Output the [x, y] coordinate of the center of the cell containing the given text.  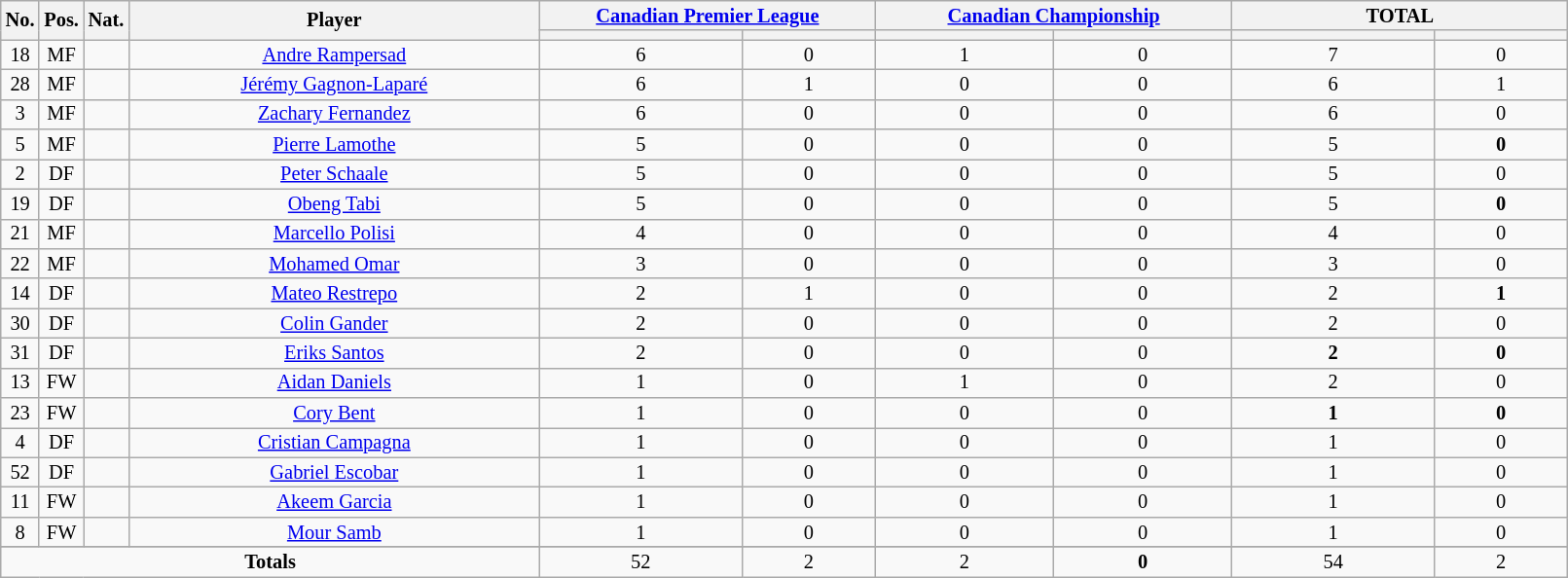
30 [20, 323]
7 [1333, 54]
Aidan Daniels [334, 383]
Canadian Premier League [707, 16]
23 [20, 413]
Pos. [60, 19]
TOTAL [1400, 16]
21 [20, 234]
Gabriel Escobar [334, 473]
54 [1333, 562]
22 [20, 263]
Jérémy Gagnon-Laparé [334, 84]
Pierre Lamothe [334, 144]
8 [20, 531]
Mateo Restrepo [334, 294]
No. [20, 19]
14 [20, 294]
Cristian Campagna [334, 442]
Colin Gander [334, 323]
Mohamed Omar [334, 263]
28 [20, 84]
Eriks Santos [334, 352]
31 [20, 352]
Zachary Fernandez [334, 115]
Cory Bent [334, 413]
Marcello Polisi [334, 234]
11 [20, 502]
19 [20, 204]
Player [334, 19]
Totals [271, 562]
Peter Schaale [334, 173]
13 [20, 383]
Mour Samb [334, 531]
18 [20, 54]
Nat. [106, 19]
Obeng Tabi [334, 204]
Andre Rampersad [334, 54]
Akeem Garcia [334, 502]
Canadian Championship [1053, 16]
